From the cell containing the given text, extract its center point as [X, Y] coordinate. 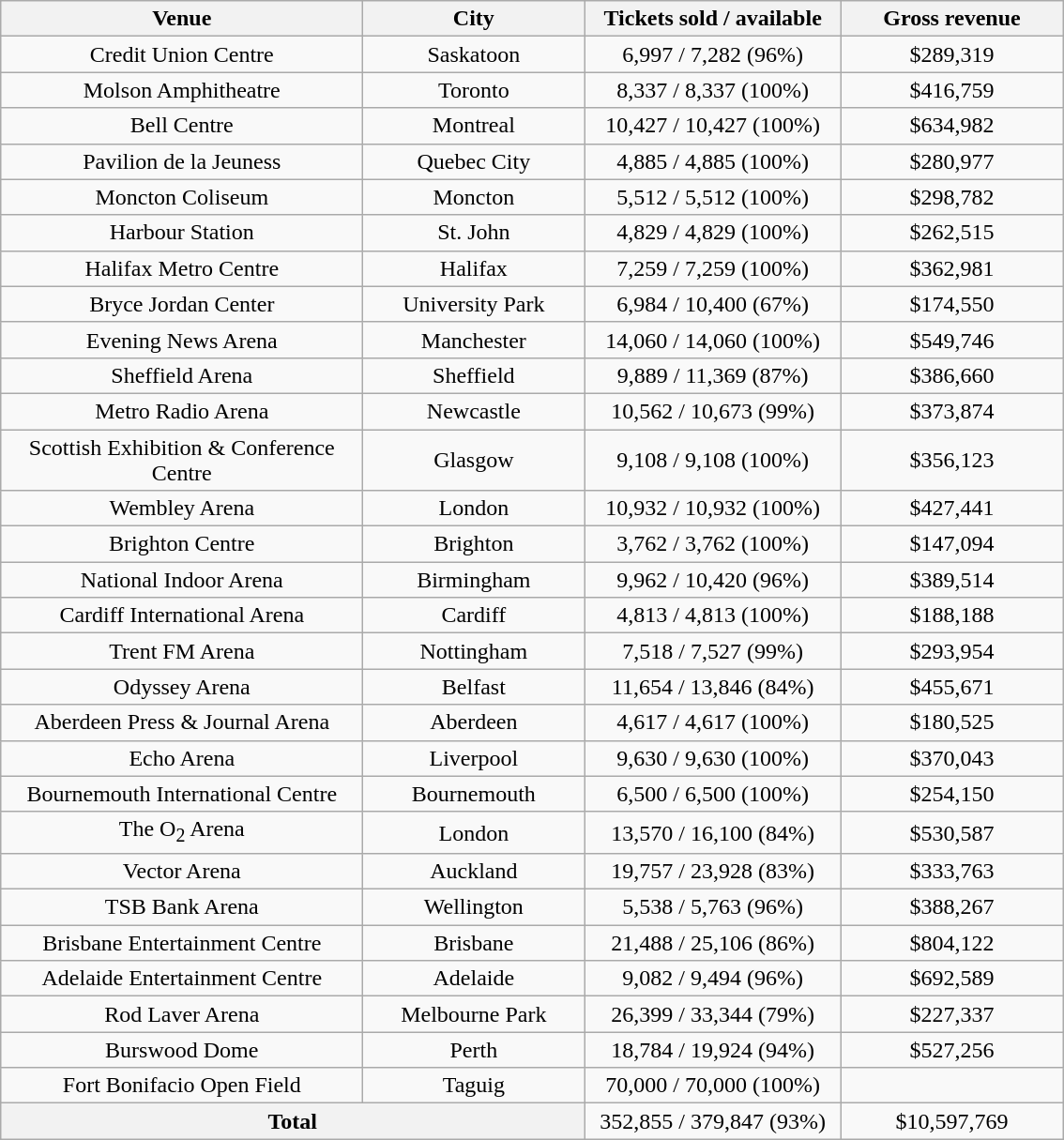
Moncton Coliseum [182, 197]
$293,954 [951, 651]
$389,514 [951, 580]
$174,550 [951, 304]
352,855 / 379,847 (93%) [713, 1121]
National Indoor Arena [182, 580]
Sheffield Arena [182, 375]
Halifax [474, 268]
Perth [474, 1050]
Harbour Station [182, 233]
Cardiff [474, 616]
Bryce Jordan Center [182, 304]
Molson Amphitheatre [182, 90]
Metro Radio Arena [182, 411]
Saskatoon [474, 54]
8,337 / 8,337 (100%) [713, 90]
$262,515 [951, 233]
Echo Arena [182, 758]
$804,122 [951, 943]
Glasgow [474, 460]
10,562 / 10,673 (99%) [713, 411]
6,997 / 7,282 (96%) [713, 54]
5,538 / 5,763 (96%) [713, 907]
Tickets sold / available [713, 19]
3,762 / 3,762 (100%) [713, 544]
$362,981 [951, 268]
Bell Centre [182, 126]
10,932 / 10,932 (100%) [713, 509]
Evening News Arena [182, 340]
University Park [474, 304]
$455,671 [951, 687]
$416,759 [951, 90]
$227,337 [951, 1014]
4,617 / 4,617 (100%) [713, 722]
4,829 / 4,829 (100%) [713, 233]
Credit Union Centre [182, 54]
$289,319 [951, 54]
Brighton Centre [182, 544]
5,512 / 5,512 (100%) [713, 197]
$147,094 [951, 544]
6,984 / 10,400 (67%) [713, 304]
Trent FM Arena [182, 651]
$530,587 [951, 832]
Nottingham [474, 651]
Pavilion de la Jeuness [182, 161]
9,082 / 9,494 (96%) [713, 979]
$254,150 [951, 794]
Aberdeen [474, 722]
Toronto [474, 90]
9,630 / 9,630 (100%) [713, 758]
$386,660 [951, 375]
$373,874 [951, 411]
Montreal [474, 126]
4,813 / 4,813 (100%) [713, 616]
$370,043 [951, 758]
9,962 / 10,420 (96%) [713, 580]
9,108 / 9,108 (100%) [713, 460]
Liverpool [474, 758]
TSB Bank Arena [182, 907]
21,488 / 25,106 (86%) [713, 943]
7,518 / 7,527 (99%) [713, 651]
$10,597,769 [951, 1121]
11,654 / 13,846 (84%) [713, 687]
Burswood Dome [182, 1050]
The O2 Arena [182, 832]
Newcastle [474, 411]
Belfast [474, 687]
6,500 / 6,500 (100%) [713, 794]
$356,123 [951, 460]
18,784 / 19,924 (94%) [713, 1050]
Fort Bonifacio Open Field [182, 1086]
Aberdeen Press & Journal Arena [182, 722]
4,885 / 4,885 (100%) [713, 161]
Quebec City [474, 161]
City [474, 19]
$180,525 [951, 722]
Rod Laver Arena [182, 1014]
Birmingham [474, 580]
$692,589 [951, 979]
Sheffield [474, 375]
Halifax Metro Centre [182, 268]
$280,977 [951, 161]
Bournemouth [474, 794]
Cardiff International Arena [182, 616]
Adelaide [474, 979]
St. John [474, 233]
Wembley Arena [182, 509]
Scottish Exhibition & Conference Centre [182, 460]
26,399 / 33,344 (79%) [713, 1014]
$388,267 [951, 907]
9,889 / 11,369 (87%) [713, 375]
Adelaide Entertainment Centre [182, 979]
7,259 / 7,259 (100%) [713, 268]
13,570 / 16,100 (84%) [713, 832]
$333,763 [951, 871]
Wellington [474, 907]
10,427 / 10,427 (100%) [713, 126]
Brisbane [474, 943]
Venue [182, 19]
$188,188 [951, 616]
Brighton [474, 544]
$427,441 [951, 509]
19,757 / 23,928 (83%) [713, 871]
$298,782 [951, 197]
Manchester [474, 340]
$634,982 [951, 126]
70,000 / 70,000 (100%) [713, 1086]
Auckland [474, 871]
Taguig [474, 1086]
Melbourne Park [474, 1014]
Bournemouth International Centre [182, 794]
Total [293, 1121]
Moncton [474, 197]
$549,746 [951, 340]
$527,256 [951, 1050]
Vector Arena [182, 871]
Brisbane Entertainment Centre [182, 943]
Gross revenue [951, 19]
14,060 / 14,060 (100%) [713, 340]
Odyssey Arena [182, 687]
